Return [x, y] of the center of cell containing provided text 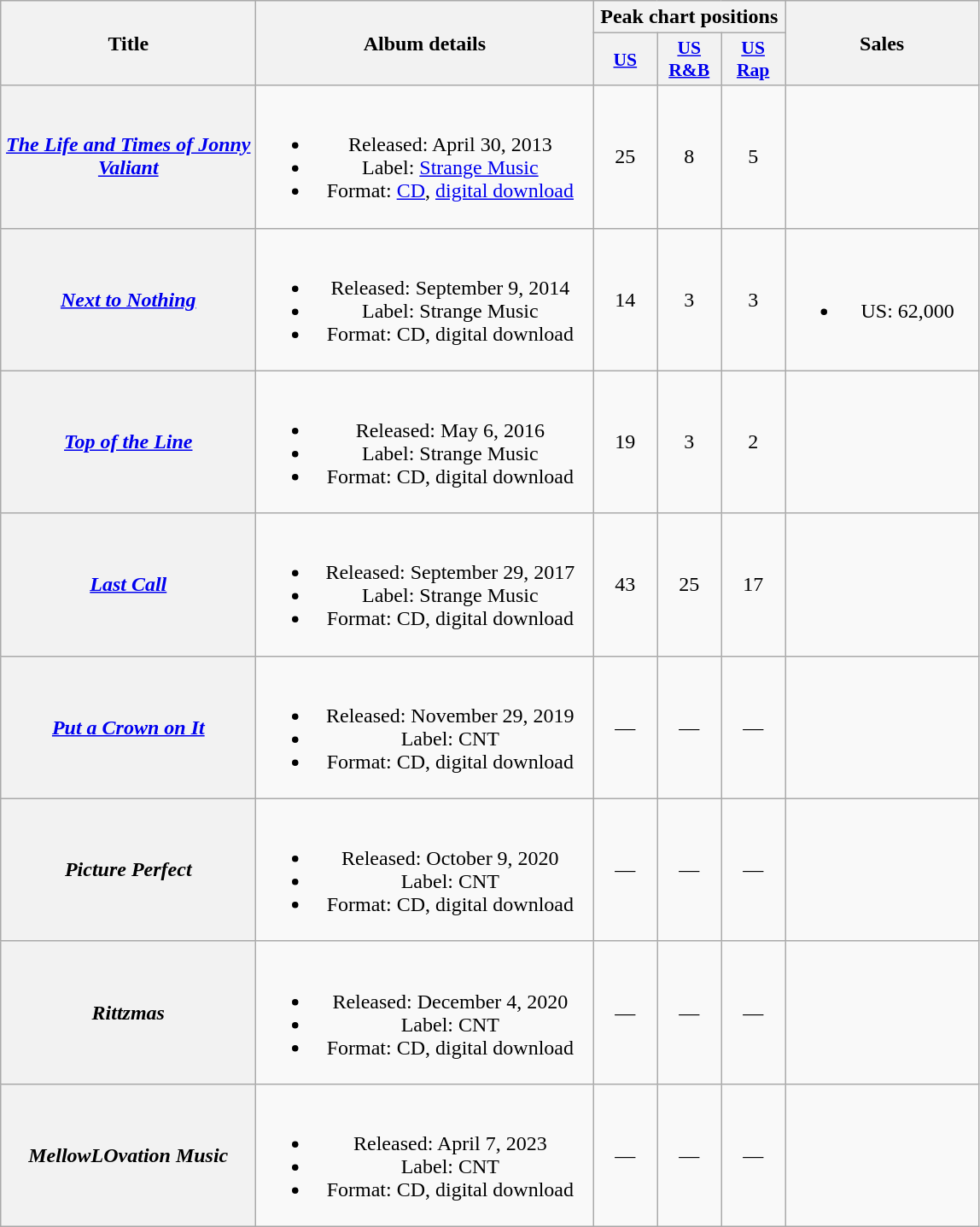
Last Call [128, 584]
US R&B [690, 60]
Next to Nothing [128, 299]
Picture Perfect [128, 869]
US: 62,000 [883, 299]
14 [625, 299]
Album details [425, 43]
Released: April 30, 2013Label: Strange MusicFormat: CD, digital download [425, 157]
Released: May 6, 2016Label: Strange MusicFormat: CD, digital download [425, 442]
Released: April 7, 2023Label: CNTFormat: CD, digital download [425, 1154]
US [625, 60]
MellowLOvation Music [128, 1154]
Sales [883, 43]
Title [128, 43]
USRap [753, 60]
Top of the Line [128, 442]
5 [753, 157]
8 [690, 157]
Put a Crown on It [128, 727]
Peak chart positions [690, 17]
Released: October 9, 2020Label: CNTFormat: CD, digital download [425, 869]
The Life and Times of Jonny Valiant [128, 157]
Released: September 29, 2017Label: Strange MusicFormat: CD, digital download [425, 584]
43 [625, 584]
17 [753, 584]
19 [625, 442]
Rittzmas [128, 1013]
2 [753, 442]
Released: September 9, 2014Label: Strange MusicFormat: CD, digital download [425, 299]
Released: November 29, 2019Label: CNTFormat: CD, digital download [425, 727]
Released: December 4, 2020Label: CNTFormat: CD, digital download [425, 1013]
